Pinpoint the cell where the given text exists, returning its [X, Y] midpoint coordinate. 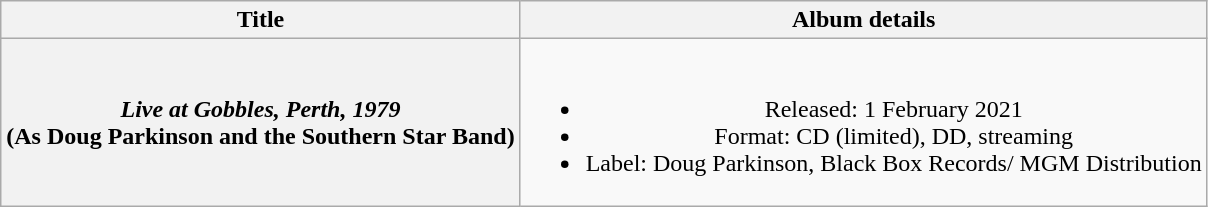
Title [260, 20]
Released: 1 February 2021Format: CD (limited), DD, streamingLabel: Doug Parkinson, Black Box Records/ MGM Distribution [864, 122]
Album details [864, 20]
Live at Gobbles, Perth, 1979 (As Doug Parkinson and the Southern Star Band) [260, 122]
